Provide the (X, Y) coordinate of the cell's center where the given text is located.  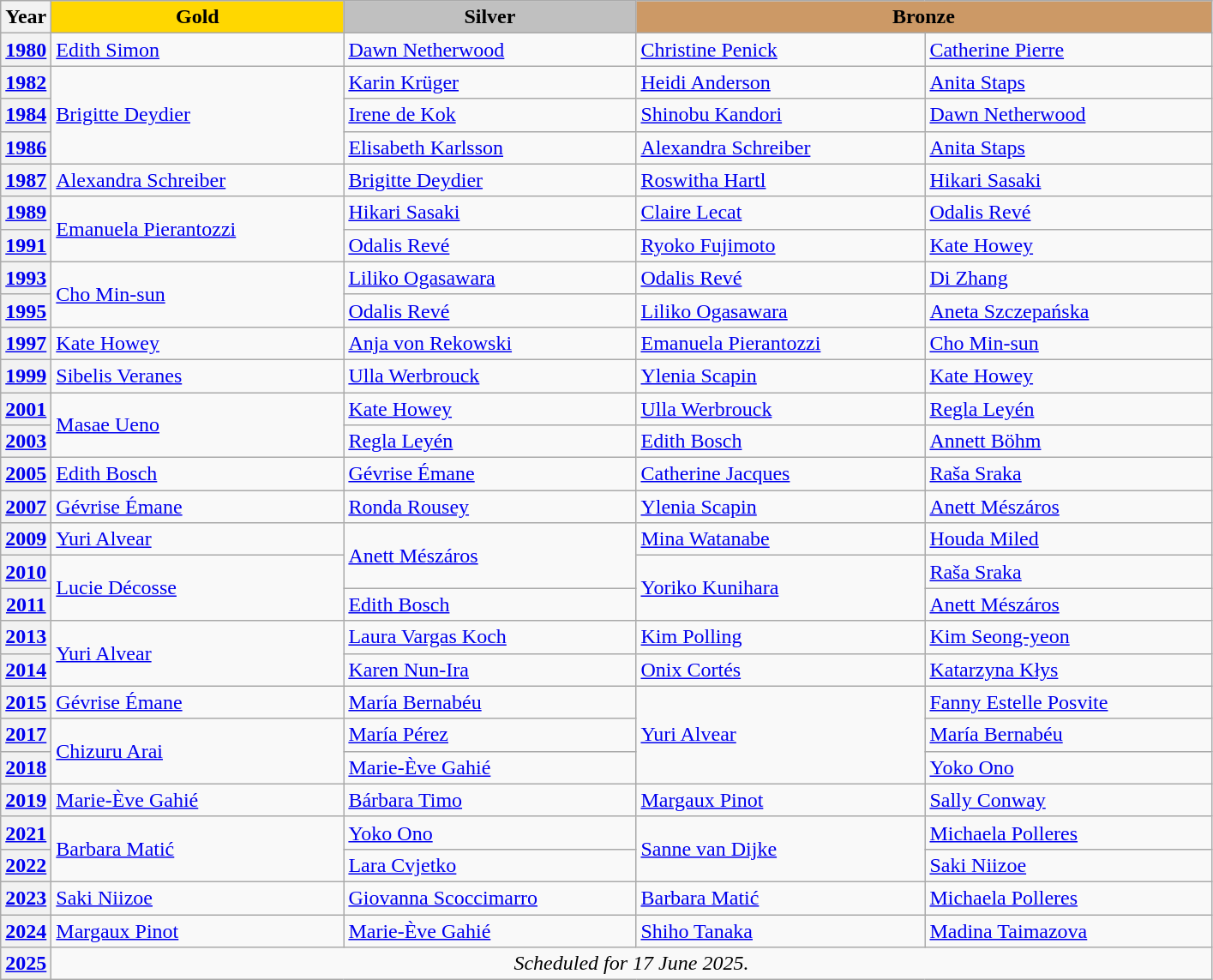
1997 (26, 343)
2003 (26, 442)
Onix Cortés (780, 670)
2017 (26, 735)
Karin Krüger (490, 82)
1986 (26, 147)
1987 (26, 180)
Lara Cvjetko (490, 865)
1984 (26, 115)
2023 (26, 898)
Di Zhang (1068, 278)
Elisabeth Karlsson (490, 147)
2019 (26, 800)
2005 (26, 474)
Mina Watanabe (780, 539)
1980 (26, 50)
2025 (26, 964)
Masae Ueno (197, 425)
Laura Vargas Koch (490, 637)
1993 (26, 278)
Irene de Kok (490, 115)
1991 (26, 245)
Sanne van Dijke (780, 849)
Catherine Jacques (780, 474)
Ronda Rousey (490, 507)
Gold (197, 17)
1999 (26, 376)
Kim Seong-yeon (1068, 637)
Karen Nun-Ira (490, 670)
1995 (26, 310)
Scheduled for 17 June 2025. (631, 964)
Anja von Rekowski (490, 343)
Madina Taimazova (1068, 930)
Bárbara Timo (490, 800)
María Pérez (490, 735)
2014 (26, 670)
Claire Lecat (780, 213)
Roswitha Hartl (780, 180)
2010 (26, 572)
2007 (26, 507)
2018 (26, 767)
Heidi Anderson (780, 82)
1982 (26, 82)
Katarzyna Kłys (1068, 670)
Fanny Estelle Posvite (1068, 702)
2001 (26, 409)
Houda Miled (1068, 539)
Lucie Décosse (197, 588)
Sibelis Veranes (197, 376)
Silver (490, 17)
Yoriko Kunihara (780, 588)
2015 (26, 702)
2009 (26, 539)
Giovanna Scoccimarro (490, 898)
2021 (26, 833)
Year (26, 17)
Bronze (924, 17)
2013 (26, 637)
Annett Böhm (1068, 442)
Chizuru Arai (197, 751)
Christine Penick (780, 50)
2024 (26, 930)
Sally Conway (1068, 800)
Catherine Pierre (1068, 50)
1989 (26, 213)
Shiho Tanaka (780, 930)
Shinobu Kandori (780, 115)
2022 (26, 865)
Kim Polling (780, 637)
Edith Simon (197, 50)
Aneta Szczepańska (1068, 310)
Ryoko Fujimoto (780, 245)
2011 (26, 604)
